Locate the cell with the specified text and output its [x, y] center coordinate. 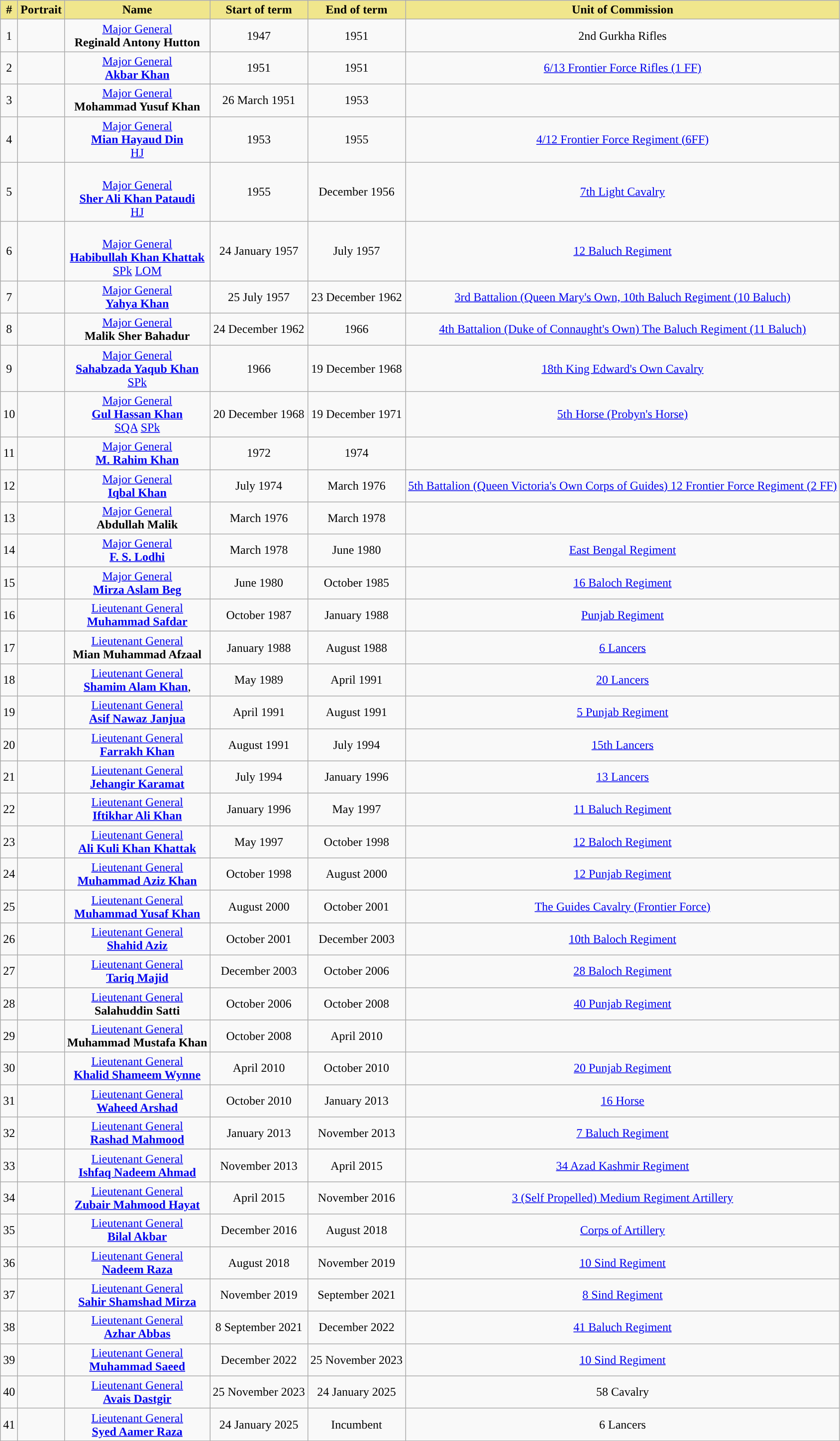
Lieutenant General Jehangir Karamat [137, 777]
16 Baloch Regiment [623, 583]
Lieutenant GeneralMuhammad Safdar [137, 615]
41 Baluch Regiment [623, 1328]
18th King Edward's Own Cavalry [623, 368]
13 [9, 518]
12 Punjab Regiment [623, 874]
Lieutenant GeneralZubair Mahmood Hayat [137, 1198]
Lieutenant GeneralSahir Shamshad Mirza [137, 1295]
20 Lancers [623, 680]
6/13 Frontier Force Rifles (1 FF) [623, 68]
July 1957 [356, 251]
35 [9, 1230]
15th Lancers [623, 744]
34 [9, 1198]
19 December 1971 [356, 414]
Lieutenant GeneralSalahuddin Satti [137, 1003]
58 Cavalry [623, 1392]
Portrait [41, 10]
8 Sind Regiment [623, 1295]
Lieutenant GeneralAzhar Abbas [137, 1328]
2nd Gurkha Rifles [623, 36]
31 [9, 1101]
23 December 1962 [356, 297]
15 [9, 583]
25 [9, 907]
Lieutenant GeneralMian Muhammad Afzaal [137, 648]
May 1989 [259, 680]
40 Punjab Regiment [623, 1003]
1974 [356, 453]
16 Horse [623, 1101]
26 March 1951 [259, 101]
December 1956 [356, 192]
6 [9, 251]
September 2021 [356, 1295]
28 Baloch Regiment [623, 971]
1947 [259, 36]
40 [9, 1392]
38 [9, 1328]
Lieutenant GeneralAvais Dastgir [137, 1392]
10 [9, 414]
Corps of Artillery [623, 1230]
Lieutenant GeneralMuhammad Yusaf Khan [137, 907]
7th Light Cavalry [623, 192]
5 [9, 192]
41 [9, 1424]
5th Battalion (Queen Victoria's Own Corps of Guides) 12 Frontier Force Regiment (2 FF) [623, 486]
Major GeneralSahabzada Yaqub KhanSPk [137, 368]
19 [9, 713]
2 [9, 68]
24 [9, 874]
Name [137, 10]
Lieutenant GeneralMuhammad Aziz Khan [137, 874]
July 1974 [259, 486]
End of term [356, 10]
1 [9, 36]
28 [9, 1003]
8 [9, 329]
17 [9, 648]
24 December 1962 [259, 329]
Major GeneralAbdullah Malik [137, 518]
14 [9, 550]
Lieutenant GeneralShahid Aziz [137, 938]
11 [9, 453]
3 [9, 101]
18 [9, 680]
24 January 1957 [259, 251]
4th Battalion (Duke of Connaught's Own) The Baluch Regiment (11 Baluch) [623, 329]
Lieutenant GeneralIftikhar Ali Khan [137, 809]
Lieutenant GeneralTariq Majid [137, 971]
Lieutenant GeneralFarrakh Khan [137, 744]
5 Punjab Regiment [623, 713]
20 [9, 744]
Major GeneralYahya Khan [137, 297]
19 December 1968 [356, 368]
Major GeneralMirza Aslam Beg [137, 583]
Lieutenant GeneralSyed Aamer Raza [137, 1424]
Lieutenant General Rashad Mahmood [137, 1133]
22 [9, 809]
Major GeneralSher Ali Khan PataudiHJ [137, 192]
Major GeneralIqbal Khan [137, 486]
9 [9, 368]
7 Baluch Regiment [623, 1133]
Lieutenant GeneralIshfaq Nadeem Ahmad [137, 1165]
Lieutenant GeneralWaheed Arshad [137, 1101]
4/12 Frontier Force Regiment (6FF) [623, 139]
The Guides Cavalry (Frontier Force) [623, 907]
Major GeneralHabibullah Khan KhattakSPk LOM [137, 251]
December 2016 [259, 1230]
Major GeneralMian Hayaud DinHJ [137, 139]
# [9, 10]
16 [9, 615]
November 2016 [356, 1198]
39 [9, 1359]
32 [9, 1133]
37 [9, 1295]
Lieutenant GeneralBilal Akbar [137, 1230]
October 1985 [356, 583]
25 July 1957 [259, 297]
20 Punjab Regiment [623, 1069]
Lieutenant GeneralMuhammad Mustafa Khan [137, 1036]
Major GeneralF. S. Lodhi [137, 550]
Lieutenant GeneralShamim Alam Khan, [137, 680]
12 [9, 486]
33 [9, 1165]
East Bengal Regiment [623, 550]
3rd Battalion (Queen Mary's Own, 10th Baluch Regiment (10 Baluch) [623, 297]
Lieutenant GeneralAsif Nawaz Janjua [137, 713]
27 [9, 971]
12 Baluch Regiment [623, 251]
30 [9, 1069]
10th Baloch Regiment [623, 938]
Major GeneralGul Hassan KhanSQA SPk [137, 414]
36 [9, 1263]
Lieutenant GeneralMuhammad Saeed [137, 1359]
26 [9, 938]
11 Baluch Regiment [623, 809]
13 Lancers [623, 777]
1972 [259, 453]
4 [9, 139]
Punjab Regiment [623, 615]
Major GeneralMohammad Yusuf Khan [137, 101]
Start of term [259, 10]
Unit of Commission [623, 10]
August 1988 [356, 648]
7 [9, 297]
Major GeneralAkbar Khan [137, 68]
October 1987 [259, 615]
23 [9, 842]
Major GeneralReginald Antony Hutton [137, 36]
21 [9, 777]
Incumbent [356, 1424]
3 (Self Propelled) Medium Regiment Artillery [623, 1198]
34 Azad Kashmir Regiment [623, 1165]
12 Baloch Regiment [623, 842]
Lieutenant General Khalid Shameem Wynne [137, 1069]
8 September 2021 [259, 1328]
5th Horse (Probyn's Horse) [623, 414]
Major GeneralMalik Sher Bahadur [137, 329]
Lieutenant GeneralAli Kuli Khan Khattak [137, 842]
Lieutenant GeneralNadeem Raza [137, 1263]
Major GeneralM. Rahim Khan [137, 453]
20 December 1968 [259, 414]
29 [9, 1036]
